Scan for the cell matching the given text and deliver its (X, Y) coordinate at center. 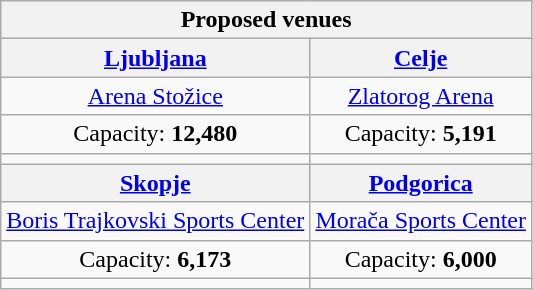
Celje (421, 58)
Skopje (156, 183)
Ljubljana (156, 58)
Capacity: 6,000 (421, 259)
Capacity: 5,191 (421, 134)
Capacity: 6,173 (156, 259)
Morača Sports Center (421, 221)
Zlatorog Arena (421, 96)
Capacity: 12,480 (156, 134)
Arena Stožice (156, 96)
Boris Trajkovski Sports Center (156, 221)
Podgorica (421, 183)
Proposed venues (266, 20)
